Output the [x, y] coordinate of the center of the cell containing the given text.  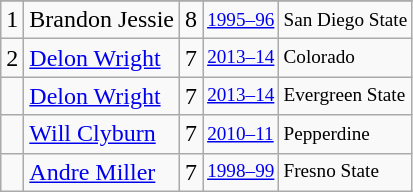
Will Clyburn [102, 134]
Fresno State [346, 172]
Andre Miller [102, 172]
1995–96 [241, 20]
1 [12, 20]
2 [12, 58]
2010–11 [241, 134]
Evergreen State [346, 96]
Colorado [346, 58]
Pepperdine [346, 134]
8 [192, 20]
1998–99 [241, 172]
San Diego State [346, 20]
Brandon Jessie [102, 20]
